Pinpoint the cell where the given text exists, returning its [X, Y] midpoint coordinate. 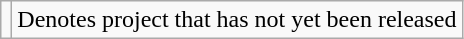
Denotes project that has not yet been released [237, 20]
